Detect which cell encompasses the target text, then output its (X, Y) center coordinate. 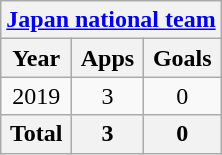
Japan national team (111, 20)
Apps (108, 58)
Total (36, 134)
2019 (36, 96)
Year (36, 58)
Goals (182, 58)
